Determine the (X, Y) coordinate at the center of the cell enclosing the given text.  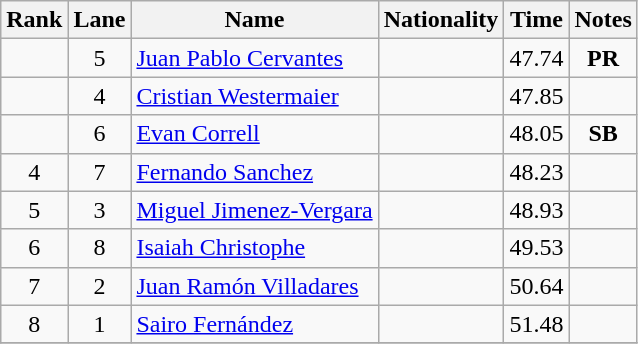
Juan Ramón Villadares (254, 286)
49.53 (536, 248)
47.85 (536, 96)
PR (603, 58)
50.64 (536, 286)
48.05 (536, 134)
Time (536, 20)
Isaiah Christophe (254, 248)
Rank (34, 20)
51.48 (536, 324)
Cristian Westermaier (254, 96)
2 (100, 286)
48.93 (536, 210)
Nationality (441, 20)
SB (603, 134)
Evan Correll (254, 134)
Fernando Sanchez (254, 172)
Lane (100, 20)
Notes (603, 20)
3 (100, 210)
48.23 (536, 172)
Miguel Jimenez-Vergara (254, 210)
Juan Pablo Cervantes (254, 58)
1 (100, 324)
Name (254, 20)
Sairo Fernández (254, 324)
47.74 (536, 58)
